Output the (X, Y) coordinate of the center of the cell containing the given text.  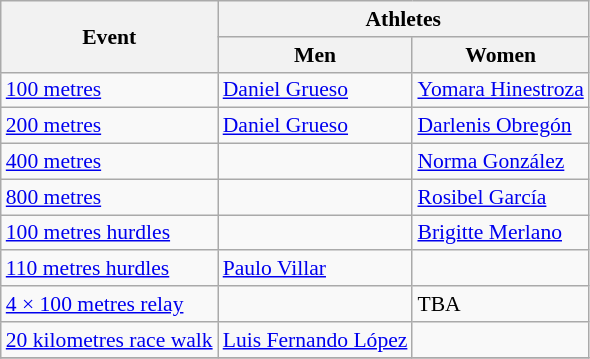
TBA (500, 304)
Yomara Hinestroza (500, 90)
Women (500, 55)
400 metres (110, 162)
Darlenis Obregón (500, 126)
20 kilometres race walk (110, 340)
800 metres (110, 197)
Event (110, 36)
100 metres hurdles (110, 233)
4 × 100 metres relay (110, 304)
Rosibel García (500, 197)
200 metres (110, 126)
Norma González (500, 162)
Athletes (404, 19)
Luis Fernando López (316, 340)
Men (316, 55)
100 metres (110, 90)
110 metres hurdles (110, 269)
Brigitte Merlano (500, 233)
Paulo Villar (316, 269)
